Pinpoint the cell where the given text exists, returning its (x, y) midpoint coordinate. 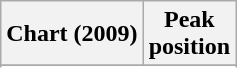
Peakposition (189, 34)
Chart (2009) (72, 34)
